Return the [X, Y] coordinate for the center point of the cell that contains the specified text.  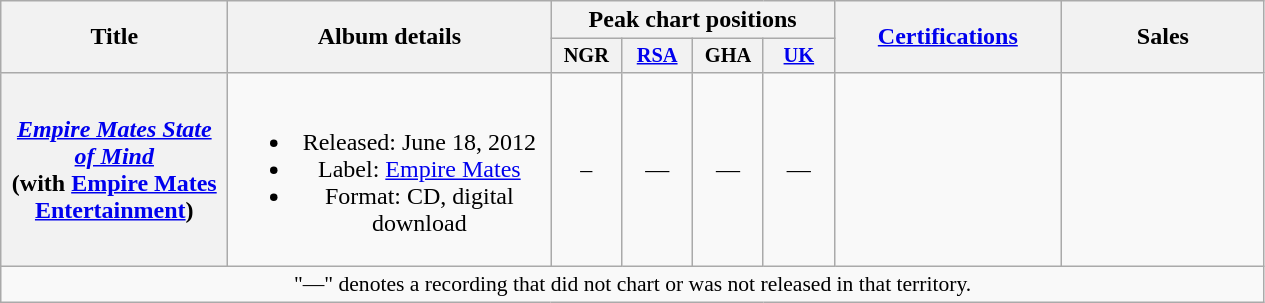
Released: June 18, 2012Label: Empire MatesFormat: CD, digital download [390, 169]
"—" denotes a recording that did not chart or was not released in that territory. [633, 285]
Empire Mates State of Mind(with Empire Mates Entertainment) [114, 169]
UK [798, 56]
RSA [658, 56]
Certifications [948, 37]
– [586, 169]
Title [114, 37]
NGR [586, 56]
Peak chart positions [692, 20]
Sales [1162, 37]
Album details [390, 37]
GHA [728, 56]
